Provide the [X, Y] coordinate of the cell's center where the given text is located.  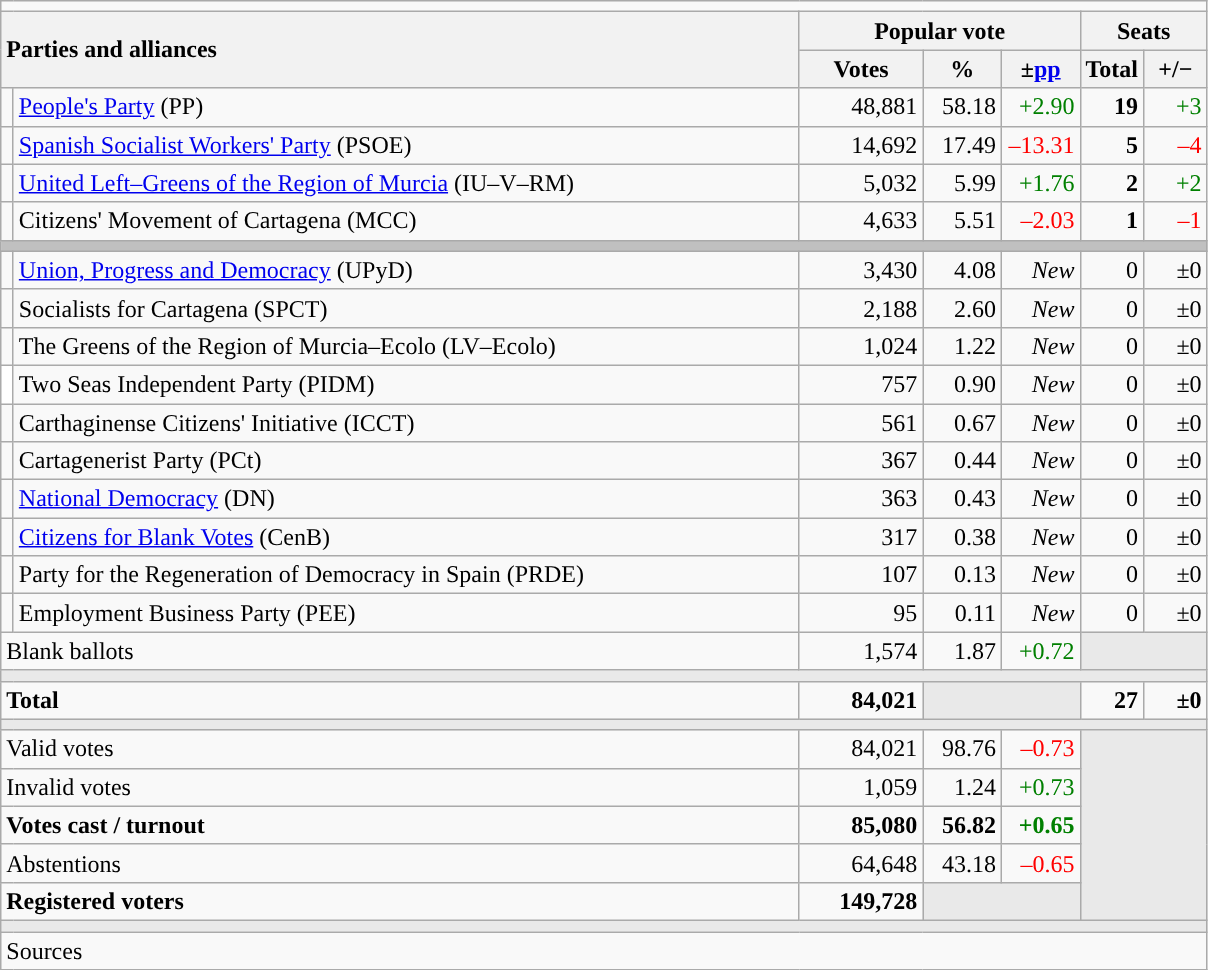
3,430 [861, 270]
757 [861, 384]
5.99 [962, 183]
Spanish Socialist Workers' Party (PSOE) [406, 145]
+2 [1176, 183]
+0.65 [1040, 825]
17.49 [962, 145]
0.44 [962, 461]
National Democracy (DN) [406, 499]
+2.90 [1040, 107]
–2.03 [1040, 221]
1.24 [962, 787]
Citizens for Blank Votes (CenB) [406, 537]
Employment Business Party (PEE) [406, 613]
–1 [1176, 221]
Socialists for Cartagena (SPCT) [406, 308]
The Greens of the Region of Murcia–Ecolo (LV–Ecolo) [406, 346]
56.82 [962, 825]
107 [861, 575]
Popular vote [940, 31]
19 [1112, 107]
Two Seas Independent Party (PIDM) [406, 384]
0.43 [962, 499]
58.18 [962, 107]
0.67 [962, 423]
Votes cast / turnout [400, 825]
0.90 [962, 384]
Cartagenerist Party (PCt) [406, 461]
+0.73 [1040, 787]
98.76 [962, 749]
1.87 [962, 651]
2 [1112, 183]
Sources [604, 951]
4,633 [861, 221]
Registered voters [400, 901]
48,881 [861, 107]
367 [861, 461]
+0.72 [1040, 651]
5 [1112, 145]
People's Party (PP) [406, 107]
Carthaginense Citizens' Initiative (ICCT) [406, 423]
363 [861, 499]
% [962, 69]
1.22 [962, 346]
Seats [1144, 31]
United Left–Greens of the Region of Murcia (IU–V–RM) [406, 183]
Invalid votes [400, 787]
5,032 [861, 183]
0.38 [962, 537]
Party for the Regeneration of Democracy in Spain (PRDE) [406, 575]
85,080 [861, 825]
0.11 [962, 613]
95 [861, 613]
Votes [861, 69]
561 [861, 423]
149,728 [861, 901]
317 [861, 537]
Valid votes [400, 749]
1 [1112, 221]
64,648 [861, 863]
43.18 [962, 863]
+3 [1176, 107]
2.60 [962, 308]
–13.31 [1040, 145]
Union, Progress and Democracy (UPyD) [406, 270]
4.08 [962, 270]
Parties and alliances [400, 50]
1,059 [861, 787]
0.13 [962, 575]
–4 [1176, 145]
Abstentions [400, 863]
+/− [1176, 69]
±pp [1040, 69]
+1.76 [1040, 183]
Blank ballots [400, 651]
27 [1112, 700]
5.51 [962, 221]
1,574 [861, 651]
Citizens' Movement of Cartagena (MCC) [406, 221]
2,188 [861, 308]
–0.65 [1040, 863]
14,692 [861, 145]
1,024 [861, 346]
–0.73 [1040, 749]
